Determine the (X, Y) coordinate at the center of the cell enclosing the given text.  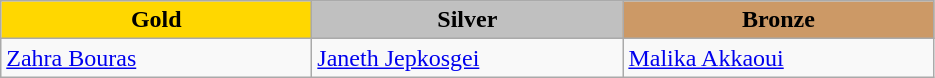
Gold (156, 20)
Silver (468, 20)
Malika Akkaoui (778, 58)
Bronze (778, 20)
Zahra Bouras (156, 58)
Janeth Jepkosgei (468, 58)
